Output the [X, Y] coordinate of the center of the cell containing the given text.  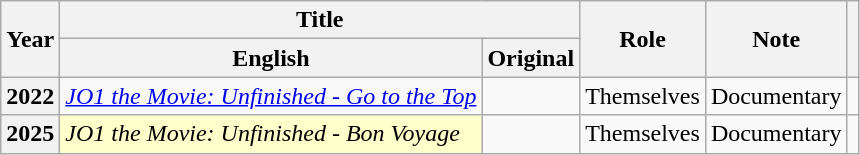
JO1 the Movie: Unfinished - Go to the Top [271, 96]
Year [30, 39]
JO1 the Movie: Unfinished - Bon Voyage [271, 134]
Note [776, 39]
2022 [30, 96]
Role [643, 39]
Original [531, 58]
2025 [30, 134]
Title [320, 20]
English [271, 58]
